Provide the [X, Y] coordinate of the cell's center where the given text is located.  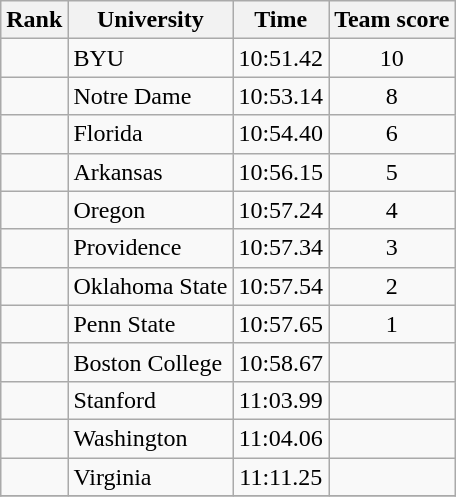
11:04.06 [281, 438]
10:57.34 [281, 248]
BYU [150, 58]
Rank [34, 20]
Washington [150, 438]
10:57.54 [281, 286]
Virginia [150, 477]
8 [392, 96]
Stanford [150, 400]
11:11.25 [281, 477]
Florida [150, 134]
Oregon [150, 210]
2 [392, 286]
Providence [150, 248]
10:57.65 [281, 324]
University [150, 20]
5 [392, 172]
10:56.15 [281, 172]
10:54.40 [281, 134]
6 [392, 134]
11:03.99 [281, 400]
Arkansas [150, 172]
Boston College [150, 362]
Notre Dame [150, 96]
10 [392, 58]
Time [281, 20]
10:51.42 [281, 58]
10:58.67 [281, 362]
4 [392, 210]
10:53.14 [281, 96]
1 [392, 324]
3 [392, 248]
Team score [392, 20]
Penn State [150, 324]
10:57.24 [281, 210]
Oklahoma State [150, 286]
